For the text-containing cell, return its midpoint in (x, y) coordinate format. 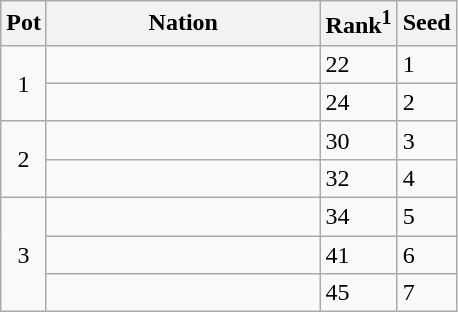
4 (426, 178)
7 (426, 293)
32 (358, 178)
24 (358, 102)
Nation (183, 24)
Seed (426, 24)
5 (426, 217)
Rank1 (358, 24)
6 (426, 255)
Pot (24, 24)
45 (358, 293)
22 (358, 64)
41 (358, 255)
34 (358, 217)
30 (358, 140)
